Provide the (x, y) coordinate of the cell's center where the given text is located.  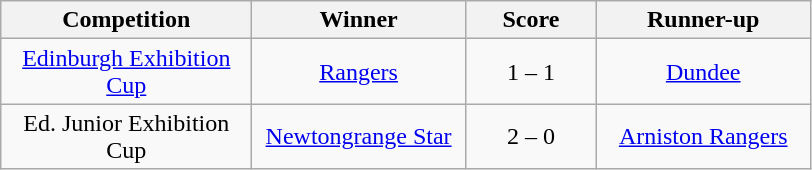
Dundee (703, 72)
Competition (126, 20)
Newtongrange Star (359, 136)
2 – 0 (530, 136)
Edinburgh Exhibition Cup (126, 72)
Arniston Rangers (703, 136)
Rangers (359, 72)
Runner-up (703, 20)
Score (530, 20)
Winner (359, 20)
1 – 1 (530, 72)
Ed. Junior Exhibition Cup (126, 136)
